Detect which cell encompasses the target text, then output its (x, y) center coordinate. 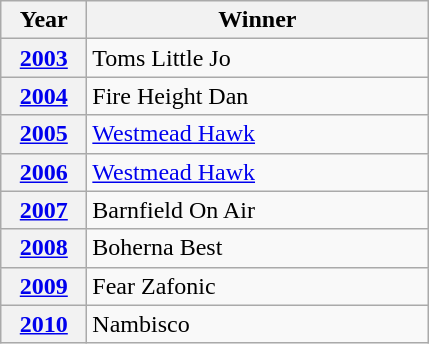
2009 (44, 286)
Boherna Best (258, 248)
2006 (44, 172)
Nambisco (258, 324)
2005 (44, 134)
Fear Zafonic (258, 286)
2008 (44, 248)
Barnfield On Air (258, 210)
Fire Height Dan (258, 96)
Year (44, 20)
2010 (44, 324)
Toms Little Jo (258, 58)
2004 (44, 96)
Winner (258, 20)
2007 (44, 210)
2003 (44, 58)
